Provide the (X, Y) coordinate of the cell's center where the given text is located.  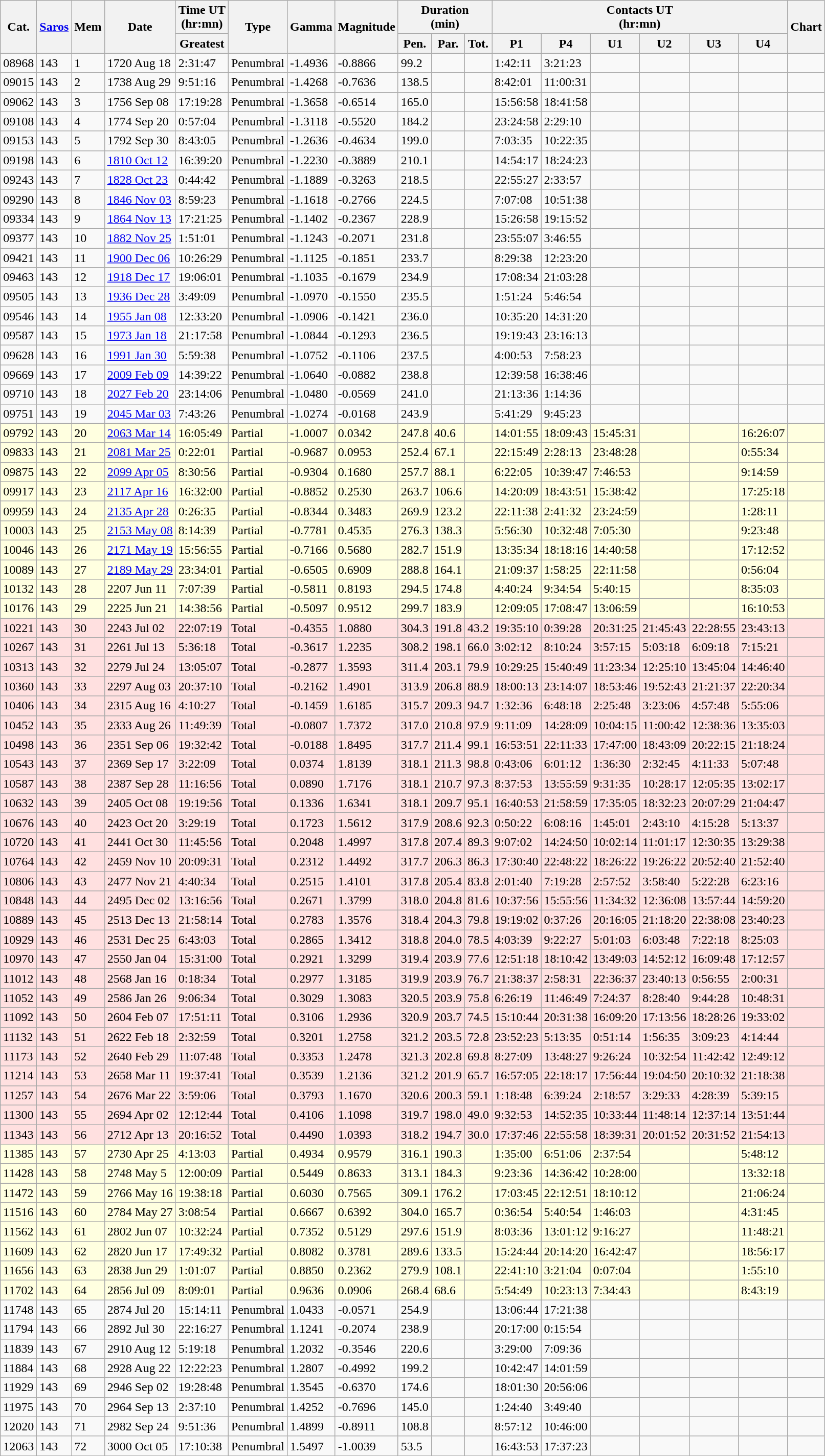
16:05:49 (202, 433)
-0.7166 (311, 550)
8:25:03 (763, 940)
P4 (566, 44)
209.7 (448, 803)
11562 (18, 1232)
5:59:38 (202, 355)
26 (88, 550)
2:41:32 (566, 511)
2:00:31 (763, 979)
1918 Dec 17 (140, 277)
-0.2071 (366, 238)
10:22:35 (566, 141)
2027 Feb 20 (140, 394)
77.6 (478, 959)
22:20:34 (763, 686)
184.2 (414, 121)
3:02:12 (517, 647)
288.8 (414, 570)
-0.4634 (366, 141)
123.2 (448, 511)
22:12:51 (566, 1193)
5:41:29 (517, 414)
70 (88, 1407)
21:06:24 (763, 1193)
1900 Dec 06 (140, 257)
204.3 (448, 920)
0:22:01 (202, 452)
10543 (18, 764)
1:24:40 (517, 1407)
14:52:35 (566, 1115)
211.3 (448, 764)
Par. (448, 44)
1.4899 (311, 1426)
-1.0480 (311, 394)
2622 Feb 18 (140, 1037)
2874 Jul 20 (140, 1310)
15:55:56 (566, 901)
49 (88, 998)
10132 (18, 589)
9:07:02 (517, 842)
108.8 (414, 1426)
0.3793 (311, 1095)
304.0 (414, 1212)
16:40:53 (517, 803)
16:53:51 (517, 745)
0.0342 (366, 433)
1.0393 (366, 1134)
59.1 (478, 1095)
2838 Jun 29 (140, 1271)
11:42:42 (713, 1056)
5:48:12 (763, 1154)
9:26:24 (615, 1056)
6:09:18 (713, 647)
3 (88, 102)
88.9 (478, 686)
2513 Dec 13 (140, 920)
18:01:30 (517, 1387)
-0.2074 (366, 1329)
21:58:14 (202, 920)
138.5 (414, 82)
10406 (18, 706)
10360 (18, 686)
74.5 (478, 1017)
71 (88, 1426)
8:29:38 (517, 257)
3:08:54 (202, 1212)
9:16:27 (615, 1232)
11428 (18, 1173)
89.3 (478, 842)
206.8 (448, 686)
313.9 (414, 686)
P1 (517, 44)
44 (88, 901)
21:09:37 (517, 570)
316.1 (414, 1154)
0.2530 (366, 491)
2:29:10 (566, 121)
0.3353 (311, 1056)
7:03:35 (517, 141)
-0.5520 (366, 121)
-1.1243 (311, 238)
19:19:02 (517, 920)
79.9 (478, 667)
12:00:09 (202, 1173)
10970 (18, 959)
9:32:53 (517, 1115)
-1.0906 (311, 316)
38 (88, 784)
14:38:56 (202, 609)
12:09:05 (517, 609)
204.8 (448, 901)
09792 (18, 433)
14:39:22 (202, 375)
1:14:36 (566, 394)
0.2921 (311, 959)
1 (88, 63)
99.1 (478, 745)
8:28:40 (664, 998)
10:51:38 (566, 199)
22:55:58 (566, 1134)
66.0 (478, 647)
48 (88, 979)
0.2515 (311, 881)
0.9512 (366, 609)
-0.3617 (311, 647)
7:34:43 (615, 1290)
20:52:40 (713, 861)
2892 Jul 30 (140, 1329)
165.7 (448, 1212)
18:41:58 (566, 102)
09334 (18, 219)
11884 (18, 1368)
7:46:53 (615, 472)
3:58:40 (664, 881)
10848 (18, 901)
7:43:26 (202, 414)
4:00:53 (517, 355)
13:57:44 (713, 901)
10632 (18, 803)
174.8 (448, 589)
20:14:20 (566, 1251)
10046 (18, 550)
23:40:23 (763, 920)
-1.2230 (311, 160)
0.8633 (366, 1173)
19:19:43 (517, 336)
0.3781 (366, 1251)
22:11:58 (615, 570)
36 (88, 745)
2153 May 08 (140, 530)
0.9636 (311, 1290)
2459 Nov 10 (140, 861)
164.1 (448, 570)
0:07:04 (615, 1271)
09505 (18, 297)
1.1241 (311, 1329)
15:26:58 (517, 219)
20:16:52 (202, 1134)
8:42:01 (517, 82)
10176 (18, 609)
1.2478 (366, 1056)
1.0433 (311, 1310)
27 (88, 570)
22:07:19 (202, 628)
1.3299 (366, 959)
2171 May 19 (140, 550)
0.8193 (366, 589)
13 (88, 297)
10:37:56 (517, 901)
83.8 (478, 881)
-1.0844 (311, 336)
233.7 (414, 257)
0.7352 (311, 1232)
-0.9304 (311, 472)
0:51:14 (615, 1037)
09290 (18, 199)
2:25:48 (615, 706)
4:10:27 (202, 706)
2351 Sep 06 (140, 745)
8 (88, 199)
76.7 (478, 979)
14:31:20 (566, 316)
207.4 (448, 842)
09153 (18, 141)
308.2 (414, 647)
304.3 (414, 628)
21:03:28 (566, 277)
20:16:05 (615, 920)
3000 Oct 05 (140, 1446)
138.3 (448, 530)
23 (88, 491)
1:18:48 (517, 1095)
-0.1293 (366, 336)
10:28:00 (615, 1173)
16:57:05 (517, 1076)
10:29:25 (517, 667)
09751 (18, 414)
65 (88, 1310)
42 (88, 861)
10720 (18, 842)
10:42:47 (517, 1368)
0.5449 (311, 1173)
2207 Jun 11 (140, 589)
22:41:10 (517, 1271)
16 (88, 355)
11839 (18, 1349)
19:04:50 (664, 1076)
191.8 (448, 628)
22:18:17 (566, 1076)
11:01:17 (664, 842)
257.7 (414, 472)
10:39:47 (566, 472)
2910 Aug 12 (140, 1349)
-0.7636 (366, 82)
U4 (763, 44)
2:18:57 (615, 1095)
17:10:38 (202, 1446)
20:31:25 (615, 628)
11:00:31 (566, 82)
3:29:33 (664, 1095)
-0.1459 (311, 706)
8:35:03 (763, 589)
2441 Oct 30 (140, 842)
13:55:59 (566, 784)
4:14:44 (763, 1037)
86.3 (478, 861)
Time UT(hr:mn) (202, 17)
Date (140, 27)
14:52:12 (664, 959)
22:11:38 (517, 511)
1:46:03 (615, 1212)
2568 Jan 16 (140, 979)
0:57:04 (202, 121)
2982 Sep 24 (140, 1426)
-1.1618 (311, 199)
6:01:12 (566, 764)
241.0 (414, 394)
Chart (806, 27)
14:36:42 (566, 1173)
1.0880 (366, 628)
205.4 (448, 881)
-1.0039 (366, 1446)
54 (88, 1095)
17:03:45 (517, 1193)
17:37:46 (517, 1134)
11:00:42 (664, 725)
-1.0752 (311, 355)
319.7 (414, 1115)
15:56:58 (517, 102)
6:22:05 (517, 472)
17:25:18 (763, 491)
72 (88, 1446)
6:51:06 (566, 1154)
-1.4936 (311, 63)
1.3412 (366, 940)
12:23:20 (566, 257)
1774 Sep 20 (140, 121)
56 (88, 1134)
67 (88, 1349)
13:01:12 (566, 1232)
10003 (18, 530)
318.2 (414, 1134)
11516 (18, 1212)
317.9 (414, 822)
204.0 (448, 940)
8:27:09 (517, 1056)
6:03:48 (664, 940)
17:30:40 (517, 861)
10929 (18, 940)
-0.0188 (311, 745)
2:37:54 (615, 1154)
11:34:32 (615, 901)
19:32:42 (202, 745)
198.0 (448, 1115)
-1.0640 (311, 375)
3:09:23 (713, 1037)
20:31:52 (713, 1134)
9:06:34 (202, 998)
09062 (18, 102)
8:10:24 (566, 647)
12:25:10 (664, 667)
0.6909 (366, 570)
18:56:17 (763, 1251)
0.8850 (311, 1271)
297.6 (414, 1232)
4:40:34 (202, 881)
13:48:27 (566, 1056)
21:17:58 (202, 336)
2063 Mar 14 (140, 433)
2:31:47 (202, 63)
-0.1679 (366, 277)
0:36:54 (517, 1212)
210.8 (448, 725)
16:43:53 (517, 1446)
8:03:36 (517, 1232)
318.8 (414, 940)
10:48:31 (763, 998)
09463 (18, 277)
1846 Nov 03 (140, 199)
47 (88, 959)
11472 (18, 1193)
2243 Jul 02 (140, 628)
11:16:56 (202, 784)
17:49:32 (202, 1251)
9:44:28 (713, 998)
2369 Sep 17 (140, 764)
60 (88, 1212)
17:56:44 (615, 1076)
1:42:11 (517, 63)
237.5 (414, 355)
-0.2162 (311, 686)
208.6 (448, 822)
9:45:23 (566, 414)
0.6030 (311, 1193)
2928 Aug 22 (140, 1368)
11257 (18, 1095)
40.6 (448, 433)
236.0 (414, 316)
20:31:38 (566, 1017)
254.9 (414, 1310)
2045 Mar 03 (140, 414)
5:22:28 (713, 881)
228.9 (414, 219)
20:22:15 (713, 745)
13:51:44 (763, 1115)
-0.1421 (366, 316)
75.8 (478, 998)
4:15:28 (713, 822)
10221 (18, 628)
0.5129 (366, 1232)
14:28:09 (566, 725)
18:53:46 (615, 686)
5:13:35 (566, 1037)
17:35:05 (615, 803)
09243 (18, 180)
190.3 (448, 1154)
-1.1889 (311, 180)
3:49:40 (566, 1407)
46 (88, 940)
238.9 (414, 1329)
3:57:15 (615, 647)
0:55:34 (763, 452)
16:10:53 (763, 609)
10:32:48 (566, 530)
11385 (18, 1154)
9:23:36 (517, 1173)
97.3 (478, 784)
1:36:30 (615, 764)
2550 Jan 04 (140, 959)
1.1670 (366, 1095)
59 (88, 1193)
12:51:18 (517, 959)
276.3 (414, 530)
203.5 (448, 1037)
3:59:06 (202, 1095)
17:19:28 (202, 102)
8:43:19 (763, 1290)
224.5 (414, 199)
92.3 (478, 822)
2261 Jul 13 (140, 647)
12:12:44 (202, 1115)
68 (88, 1368)
10:04:15 (615, 725)
7:15:21 (763, 647)
11300 (18, 1115)
8:43:05 (202, 141)
243.9 (414, 414)
2:01:40 (517, 881)
2:57:52 (615, 881)
1.3185 (366, 979)
19:52:43 (664, 686)
19 (88, 414)
320.9 (414, 1017)
9:51:36 (202, 1426)
0:15:54 (566, 1329)
17:47:00 (615, 745)
10587 (18, 784)
23:43:13 (763, 628)
-0.8344 (311, 511)
174.6 (414, 1387)
21:38:37 (517, 979)
11012 (18, 979)
-1.3118 (311, 121)
318.4 (414, 920)
313.1 (414, 1173)
99.2 (414, 63)
0.3201 (311, 1037)
-0.0571 (366, 1310)
9 (88, 219)
263.7 (414, 491)
11052 (18, 998)
2748 May 5 (140, 1173)
22:48:22 (566, 861)
33 (88, 686)
Contacts UT(hr:mn) (640, 17)
18:28:26 (713, 1017)
98.8 (478, 764)
2820 Jun 17 (140, 1251)
13:35:03 (763, 725)
2387 Sep 28 (140, 784)
0.4535 (366, 530)
199.0 (414, 141)
3:29:00 (517, 1349)
Pen. (414, 44)
2:58:31 (566, 979)
12:37:14 (713, 1115)
1.3799 (366, 901)
09421 (18, 257)
210.7 (448, 784)
2:28:13 (566, 452)
9:23:48 (763, 530)
-1.4268 (311, 82)
22 (88, 472)
U2 (664, 44)
9:11:09 (517, 725)
0.4934 (311, 1154)
0:18:34 (202, 979)
17:13:56 (664, 1017)
184.3 (448, 1173)
2:37:10 (202, 1407)
1.4101 (366, 881)
0.3106 (311, 1017)
165.0 (414, 102)
30.0 (478, 1134)
09833 (18, 452)
145.0 (414, 1407)
2189 May 29 (140, 570)
10:28:17 (664, 784)
5:40:15 (615, 589)
17:37:23 (566, 1446)
12:22:23 (202, 1368)
14:24:50 (566, 842)
10313 (18, 667)
12:05:35 (713, 784)
1973 Jan 18 (140, 336)
14 (88, 316)
11748 (18, 1310)
2531 Dec 25 (140, 940)
0:39:28 (566, 628)
-1.2636 (311, 141)
21:54:13 (763, 1134)
Greatest (202, 44)
13:05:07 (202, 667)
319.4 (414, 959)
17:08:47 (566, 609)
11092 (18, 1017)
09875 (18, 472)
10452 (18, 725)
1.2032 (311, 1349)
10:35:20 (517, 316)
1.2807 (311, 1368)
8:14:39 (202, 530)
19:35:10 (517, 628)
88.1 (448, 472)
0.3483 (366, 511)
12020 (18, 1426)
2099 Apr 05 (140, 472)
106.6 (448, 491)
16:42:47 (615, 1251)
238.8 (414, 375)
2694 Apr 02 (140, 1115)
10:32:54 (664, 1056)
2333 Aug 26 (140, 725)
320.5 (414, 998)
4:57:48 (713, 706)
10:02:14 (615, 842)
0.0374 (311, 764)
23:40:13 (664, 979)
-1.3658 (311, 102)
11173 (18, 1056)
5:01:03 (615, 940)
1864 Nov 13 (140, 219)
2658 Mar 11 (140, 1076)
1:51:01 (202, 238)
1720 Aug 18 (140, 63)
1.5497 (311, 1446)
69.8 (478, 1056)
299.7 (414, 609)
11:48:14 (664, 1115)
09628 (18, 355)
5:46:54 (566, 297)
268.4 (414, 1290)
2604 Feb 07 (140, 1017)
199.2 (414, 1368)
7:07:08 (517, 199)
0.2783 (311, 920)
12 (88, 277)
32 (88, 667)
1828 Oct 23 (140, 180)
10889 (18, 920)
14:46:40 (763, 667)
1936 Dec 28 (140, 297)
2315 Aug 16 (140, 706)
Mem (88, 27)
0.2048 (311, 842)
-0.2877 (311, 667)
-1.1035 (311, 277)
2:32:59 (202, 1037)
-0.1550 (366, 297)
-0.8911 (366, 1426)
20:01:52 (664, 1134)
17:21:25 (202, 219)
-0.7696 (366, 1407)
2225 Jun 21 (140, 609)
15 (88, 336)
218.5 (414, 180)
13:49:03 (615, 959)
29 (88, 609)
2009 Feb 09 (140, 375)
-0.6505 (311, 570)
34 (88, 706)
2405 Oct 08 (140, 803)
2 (88, 82)
0.5680 (366, 550)
21:04:47 (763, 803)
5:19:18 (202, 1349)
-0.4355 (311, 628)
63 (88, 1271)
23:48:28 (615, 452)
1.1098 (366, 1115)
13:45:04 (713, 667)
18:09:43 (566, 433)
68.6 (448, 1290)
1:45:01 (615, 822)
-0.0168 (366, 414)
2676 Mar 22 (140, 1095)
10:32:24 (202, 1232)
252.4 (414, 452)
133.5 (448, 1251)
11214 (18, 1076)
3:21:04 (566, 1271)
13:32:18 (763, 1173)
11343 (18, 1134)
-0.9687 (311, 452)
64 (88, 1290)
9:22:27 (566, 940)
0:50:22 (517, 822)
279.9 (414, 1271)
-0.8852 (311, 491)
2495 Dec 02 (140, 901)
23:55:07 (517, 238)
1.7176 (366, 784)
8:59:23 (202, 199)
0.2362 (366, 1271)
67.1 (448, 452)
7:24:37 (615, 998)
Magnitude (366, 27)
2802 Jun 07 (140, 1232)
0.2865 (311, 940)
15:24:44 (517, 1251)
5:36:18 (202, 647)
2423 Oct 20 (140, 822)
23:14:06 (202, 394)
1.7372 (366, 725)
2766 May 16 (140, 1193)
311.4 (414, 667)
15:45:31 (615, 433)
7:07:39 (202, 589)
-0.6370 (366, 1387)
11609 (18, 1251)
0.1723 (311, 822)
72.8 (478, 1037)
17:51:11 (202, 1017)
10498 (18, 745)
1.4492 (366, 861)
0.7565 (366, 1193)
21 (88, 452)
0:43:06 (517, 764)
19:19:56 (202, 803)
1.3083 (366, 998)
-0.5097 (311, 609)
18:39:31 (615, 1134)
U3 (713, 44)
Saros (54, 27)
-0.5811 (311, 589)
4:31:45 (763, 1212)
1:55:10 (763, 1271)
10806 (18, 881)
57 (88, 1154)
11132 (18, 1037)
7:09:36 (566, 1349)
4:13:03 (202, 1154)
6:48:18 (566, 706)
0.2312 (311, 861)
09377 (18, 238)
65.7 (478, 1076)
62 (88, 1251)
14:40:58 (615, 550)
231.8 (414, 238)
-0.0807 (311, 725)
22:11:33 (566, 745)
0.3029 (311, 998)
18:00:13 (517, 686)
-0.3263 (366, 180)
176.2 (448, 1193)
8:37:53 (517, 784)
20:09:31 (202, 861)
Cat. (18, 27)
U1 (615, 44)
94.7 (478, 706)
9:34:54 (566, 589)
10:23:13 (566, 1290)
1:51:24 (517, 297)
69 (88, 1387)
4 (88, 121)
19:33:02 (763, 1017)
10089 (18, 570)
4:11:33 (713, 764)
14:01:55 (517, 433)
1991 Jan 30 (140, 355)
5:55:06 (763, 706)
18:32:23 (664, 803)
3:22:09 (202, 764)
194.7 (448, 1134)
309.1 (414, 1193)
1810 Oct 12 (140, 160)
23:24:59 (615, 511)
09917 (18, 491)
10:33:44 (615, 1115)
1:35:00 (517, 1154)
1:56:35 (664, 1037)
12:38:36 (713, 725)
09015 (18, 82)
317.0 (414, 725)
7:22:18 (713, 940)
0.1680 (366, 472)
4:03:39 (517, 940)
28 (88, 589)
18:10:12 (615, 1193)
9:14:59 (763, 472)
15:40:49 (566, 667)
8:09:01 (202, 1290)
17 (88, 375)
0.8082 (311, 1251)
3:21:23 (566, 63)
2784 May 27 (140, 1212)
269.9 (414, 511)
7 (88, 180)
21:58:59 (566, 803)
5:54:49 (517, 1290)
18:43:51 (566, 491)
09108 (18, 121)
49.0 (478, 1115)
2586 Jan 26 (140, 998)
16:39:20 (202, 160)
-1.1402 (311, 219)
1.8495 (366, 745)
320.6 (414, 1095)
18:26:22 (615, 861)
13:16:56 (202, 901)
13:06:44 (517, 1310)
12:30:35 (713, 842)
11794 (18, 1329)
2081 Mar 25 (140, 452)
17:21:38 (566, 1310)
1792 Sep 30 (140, 141)
09669 (18, 375)
61 (88, 1232)
1:01:07 (202, 1271)
19:28:48 (202, 1387)
21:18:24 (763, 745)
6 (88, 160)
-0.2766 (366, 199)
15:38:42 (615, 491)
9:51:16 (202, 82)
315.7 (414, 706)
236.5 (414, 336)
14:59:20 (763, 901)
81.6 (478, 901)
10 (88, 238)
11:48:21 (763, 1232)
14:54:17 (517, 160)
5:39:15 (763, 1095)
1:28:11 (763, 511)
Duration(min) (445, 17)
31 (88, 647)
20:10:32 (713, 1076)
11 (88, 257)
08968 (18, 63)
0.2977 (311, 979)
18:43:09 (664, 745)
21:18:38 (763, 1076)
234.9 (414, 277)
0.6667 (311, 1212)
0.9579 (366, 1154)
20:17:00 (517, 1329)
1738 Aug 29 (140, 82)
12:36:08 (664, 901)
5 (88, 141)
23:34:01 (202, 570)
10676 (18, 822)
18:10:42 (566, 959)
53 (88, 1076)
52 (88, 1056)
1.4997 (366, 842)
78.5 (478, 940)
39 (88, 803)
13:02:17 (763, 784)
09959 (18, 511)
17:08:34 (517, 277)
16:26:07 (763, 433)
15:56:55 (202, 550)
2279 Jul 24 (140, 667)
1:32:36 (517, 706)
1.6341 (366, 803)
12:39:58 (517, 375)
2:33:57 (566, 180)
206.3 (448, 861)
Type (258, 27)
30 (88, 628)
2135 Apr 28 (140, 511)
2946 Sep 02 (140, 1387)
3:23:06 (664, 706)
37 (88, 764)
23:24:58 (517, 121)
20:56:06 (566, 1387)
289.6 (414, 1251)
9:31:35 (615, 784)
0.0906 (366, 1290)
282.7 (414, 550)
-0.3889 (366, 160)
51 (88, 1037)
1.3576 (366, 920)
11:23:34 (615, 667)
2712 Apr 13 (140, 1134)
2:43:10 (664, 822)
23:52:23 (517, 1037)
1.3593 (366, 667)
21:45:43 (664, 628)
7:05:30 (615, 530)
21:21:37 (713, 686)
4:40:24 (517, 589)
247.8 (414, 433)
12:49:12 (763, 1056)
1.2758 (366, 1037)
6:26:19 (517, 998)
1.2235 (366, 647)
202.8 (448, 1056)
-0.7781 (311, 530)
-0.2367 (366, 219)
321.3 (414, 1056)
1.2936 (366, 1017)
294.5 (414, 589)
15:10:44 (517, 1017)
203.7 (448, 1017)
0.6392 (366, 1212)
53.5 (414, 1446)
11656 (18, 1271)
-1.0274 (311, 414)
0:37:26 (566, 920)
220.6 (414, 1349)
-0.4992 (366, 1368)
1.5612 (366, 822)
40 (88, 822)
6:39:24 (566, 1095)
23:16:13 (566, 336)
11929 (18, 1387)
15:14:11 (202, 1310)
0.1336 (311, 803)
2:32:45 (664, 764)
1756 Sep 08 (140, 102)
5:03:18 (664, 647)
10:26:29 (202, 257)
11:46:49 (566, 998)
-0.1851 (366, 257)
0.0890 (311, 784)
1882 Nov 25 (140, 238)
16:38:46 (566, 375)
-0.0882 (366, 375)
6:43:03 (202, 940)
10764 (18, 861)
-0.0569 (366, 394)
43.2 (478, 628)
211.4 (448, 745)
3:49:09 (202, 297)
3:29:19 (202, 822)
22:16:27 (202, 1329)
22:28:55 (713, 628)
10267 (18, 647)
15:31:00 (202, 959)
97.9 (478, 725)
19:15:52 (566, 219)
11:45:56 (202, 842)
210.1 (414, 160)
11975 (18, 1407)
13:06:59 (615, 609)
5:13:37 (763, 822)
2477 Nov 21 (140, 881)
11702 (18, 1290)
79.8 (478, 920)
16:09:48 (713, 959)
7:58:23 (566, 355)
1.4252 (311, 1407)
235.5 (414, 297)
-0.3546 (366, 1349)
10:46:00 (566, 1426)
95.1 (478, 803)
58 (88, 1173)
20:37:10 (202, 686)
19:37:41 (202, 1076)
45 (88, 920)
-1.0970 (311, 297)
24 (88, 511)
2117 Apr 16 (140, 491)
0:56:55 (713, 979)
22:36:37 (615, 979)
5:40:54 (566, 1212)
11:07:48 (202, 1056)
8:30:56 (202, 472)
0.4106 (311, 1115)
0:56:04 (763, 570)
2297 Aug 03 (140, 686)
13:35:34 (517, 550)
2640 Feb 29 (140, 1056)
183.9 (448, 609)
-0.6514 (366, 102)
6:08:16 (566, 822)
43 (88, 881)
41 (88, 842)
Tot. (478, 44)
21:18:20 (664, 920)
09198 (18, 160)
09587 (18, 336)
18 (88, 394)
22:15:49 (517, 452)
0.4490 (311, 1134)
09710 (18, 394)
14:20:09 (517, 491)
09546 (18, 316)
319.9 (414, 979)
8:57:12 (517, 1426)
3:46:55 (566, 238)
0:44:42 (202, 180)
1.8139 (366, 764)
1:58:25 (566, 570)
22:55:27 (517, 180)
55 (88, 1115)
25 (88, 530)
1.6185 (366, 706)
20:07:29 (713, 803)
17:12:57 (763, 959)
11:49:39 (202, 725)
17:12:52 (763, 550)
19:26:22 (664, 861)
13:29:38 (763, 842)
2964 Sep 13 (140, 1407)
18:18:16 (566, 550)
50 (88, 1017)
5:56:30 (517, 530)
Gamma (311, 27)
7:19:28 (566, 881)
19:06:01 (202, 277)
-0.8866 (366, 63)
200.3 (448, 1095)
23:14:07 (566, 686)
318.0 (414, 901)
1.2136 (366, 1076)
-1.0007 (311, 433)
108.1 (448, 1271)
6:23:16 (763, 881)
1.4901 (366, 686)
201.9 (448, 1076)
16:32:00 (202, 491)
1955 Jan 08 (140, 316)
12063 (18, 1446)
66 (88, 1329)
19:38:18 (202, 1193)
20 (88, 433)
209.3 (448, 706)
0.3539 (311, 1076)
-0.1106 (366, 355)
0.2671 (311, 901)
198.1 (448, 647)
-1.1125 (311, 257)
22:38:08 (713, 920)
14:01:59 (566, 1368)
1.3545 (311, 1387)
0:26:35 (202, 511)
12:33:20 (202, 316)
21:52:40 (763, 861)
2856 Jul 09 (140, 1290)
18:24:23 (566, 160)
5:07:48 (763, 764)
16:09:20 (615, 1017)
203.1 (448, 667)
35 (88, 725)
21:13:36 (517, 394)
0.0953 (366, 452)
4:28:39 (713, 1095)
2730 Apr 25 (140, 1154)
